Extract the [X, Y] coordinate from the center of the cell holding the provided text.  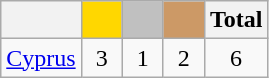
Cyprus [41, 58]
1 [142, 58]
6 [236, 58]
3 [102, 58]
Total [236, 20]
2 [184, 58]
